Return the (x, y) coordinate for the center point of the cell that contains the specified text.  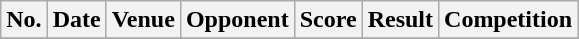
Date (76, 20)
Venue (143, 20)
Competition (508, 20)
Result (400, 20)
No. (24, 20)
Opponent (237, 20)
Score (328, 20)
